Identify which cell holds the provided text, then report its (x, y) central coordinate. 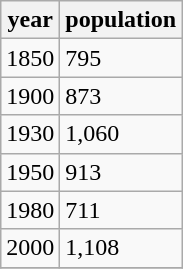
873 (121, 96)
1850 (30, 58)
year (30, 20)
1980 (30, 210)
1,060 (121, 134)
1900 (30, 96)
1930 (30, 134)
795 (121, 58)
913 (121, 172)
1,108 (121, 248)
1950 (30, 172)
2000 (30, 248)
711 (121, 210)
population (121, 20)
